For the text-containing cell, return its midpoint in [x, y] coordinate format. 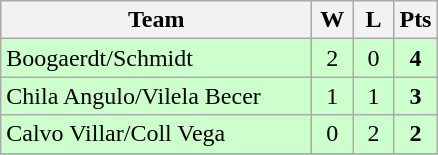
W [332, 20]
L [374, 20]
4 [416, 58]
Chila Angulo/Vilela Becer [156, 96]
3 [416, 96]
Pts [416, 20]
Boogaerdt/Schmidt [156, 58]
Calvo Villar/Coll Vega [156, 134]
Team [156, 20]
